Detect which cell encompasses the target text, then output its (x, y) center coordinate. 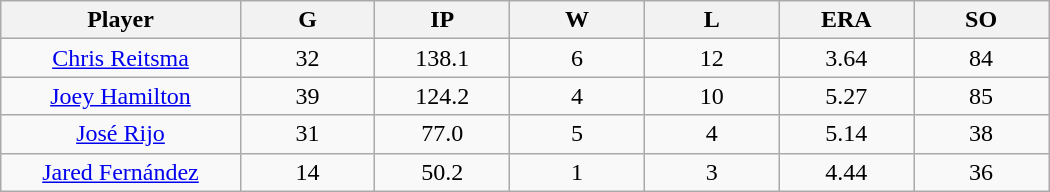
32 (308, 58)
6 (578, 58)
5.27 (846, 96)
L (712, 20)
50.2 (442, 172)
85 (982, 96)
IP (442, 20)
3 (712, 172)
Player (120, 20)
Chris Reitsma (120, 58)
39 (308, 96)
W (578, 20)
José Rijo (120, 134)
14 (308, 172)
138.1 (442, 58)
5.14 (846, 134)
Joey Hamilton (120, 96)
Jared Fernández (120, 172)
31 (308, 134)
10 (712, 96)
84 (982, 58)
12 (712, 58)
38 (982, 134)
1 (578, 172)
SO (982, 20)
124.2 (442, 96)
3.64 (846, 58)
5 (578, 134)
G (308, 20)
4.44 (846, 172)
36 (982, 172)
77.0 (442, 134)
ERA (846, 20)
